Capture the cell that displays the provided text and extract its (X, Y) central coordinate. 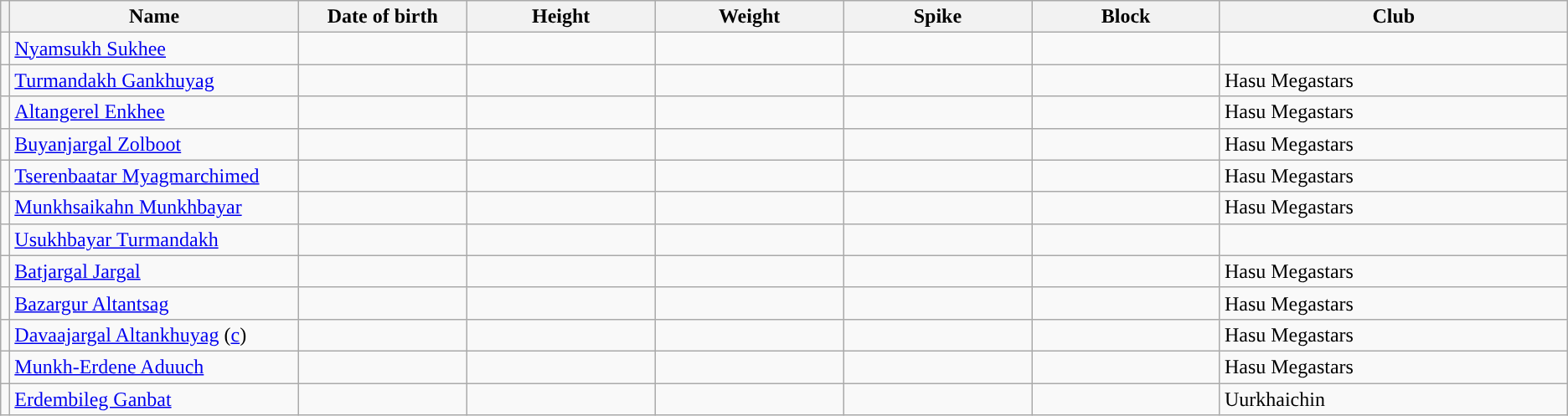
Munkh-Erdene Aduuch (154, 367)
Batjargal Jargal (154, 271)
Usukhbayar Turmandakh (154, 239)
Name (154, 17)
Weight (749, 17)
Uurkhaichin (1394, 399)
Turmandakh Gankhuyag (154, 80)
Height (561, 17)
Nyamsukh Sukhee (154, 49)
Davaajargal Altankhuyag (c) (154, 335)
Buyanjargal Zolboot (154, 144)
Altangerel Enkhee (154, 112)
Block (1126, 17)
Date of birth (382, 17)
Erdembileg Ganbat (154, 399)
Spike (938, 17)
Tserenbaatar Myagmarchimed (154, 176)
Bazargur Altantsag (154, 303)
Munkhsaikahn Munkhbayar (154, 208)
Club (1394, 17)
